Provide the [x, y] coordinate of the cell's center where the given text is located.  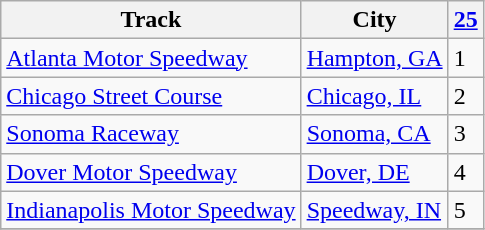
Hampton, GA [374, 58]
Sonoma Raceway [151, 134]
Dover Motor Speedway [151, 172]
Atlanta Motor Speedway [151, 58]
1 [466, 58]
Chicago Street Course [151, 96]
Track [151, 20]
Chicago, IL [374, 96]
Indianapolis Motor Speedway [151, 210]
2 [466, 96]
Speedway, IN [374, 210]
Sonoma, CA [374, 134]
3 [466, 134]
City [374, 20]
25 [466, 20]
4 [466, 172]
5 [466, 210]
Dover, DE [374, 172]
